For the text-containing cell, return its midpoint in [x, y] coordinate format. 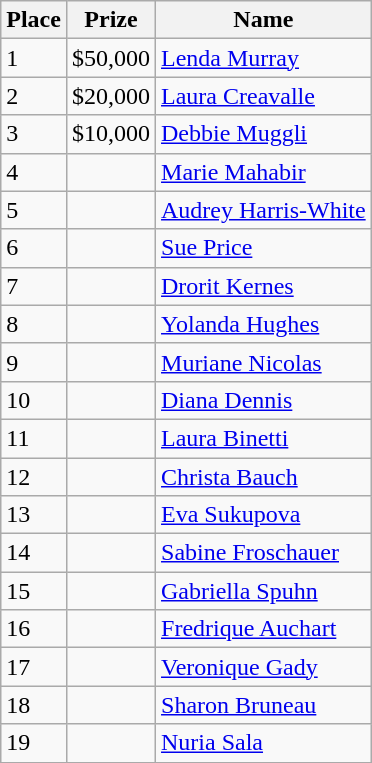
4 [34, 172]
8 [34, 324]
13 [34, 515]
7 [34, 286]
Eva Sukupova [264, 515]
$10,000 [110, 134]
Debbie Muggli [264, 134]
3 [34, 134]
Gabriella Spuhn [264, 591]
17 [34, 667]
14 [34, 553]
Sharon Bruneau [264, 705]
Marie Mahabir [264, 172]
Fredrique Auchart [264, 629]
2 [34, 96]
16 [34, 629]
Diana Dennis [264, 400]
15 [34, 591]
Place [34, 20]
Laura Creavalle [264, 96]
10 [34, 400]
6 [34, 248]
Sabine Froschauer [264, 553]
Drorit Kernes [264, 286]
Christa Bauch [264, 477]
18 [34, 705]
Audrey Harris-White [264, 210]
Nuria Sala [264, 743]
12 [34, 477]
Lenda Murray [264, 58]
5 [34, 210]
19 [34, 743]
Sue Price [264, 248]
Prize [110, 20]
Muriane Nicolas [264, 362]
1 [34, 58]
$20,000 [110, 96]
Yolanda Hughes [264, 324]
Name [264, 20]
Laura Binetti [264, 438]
Veronique Gady [264, 667]
$50,000 [110, 58]
11 [34, 438]
9 [34, 362]
